From the cell containing the given text, extract its center point as [X, Y] coordinate. 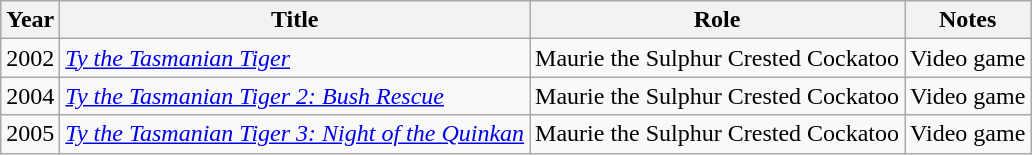
Year [30, 20]
Role [718, 20]
Ty the Tasmanian Tiger 3: Night of the Quinkan [295, 134]
Title [295, 20]
2005 [30, 134]
2004 [30, 96]
2002 [30, 58]
Ty the Tasmanian Tiger 2: Bush Rescue [295, 96]
Notes [968, 20]
Ty the Tasmanian Tiger [295, 58]
